Locate the cell with the specified text and output its (X, Y) center coordinate. 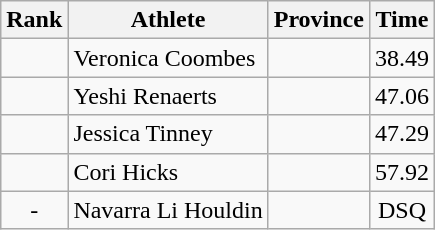
57.92 (402, 172)
47.29 (402, 134)
Rank (34, 20)
Navarra Li Houldin (168, 210)
Jessica Tinney (168, 134)
Athlete (168, 20)
Province (318, 20)
- (34, 210)
38.49 (402, 58)
Time (402, 20)
47.06 (402, 96)
Yeshi Renaerts (168, 96)
Cori Hicks (168, 172)
Veronica Coombes (168, 58)
DSQ (402, 210)
